From the cell containing the given text, extract its center point as [X, Y] coordinate. 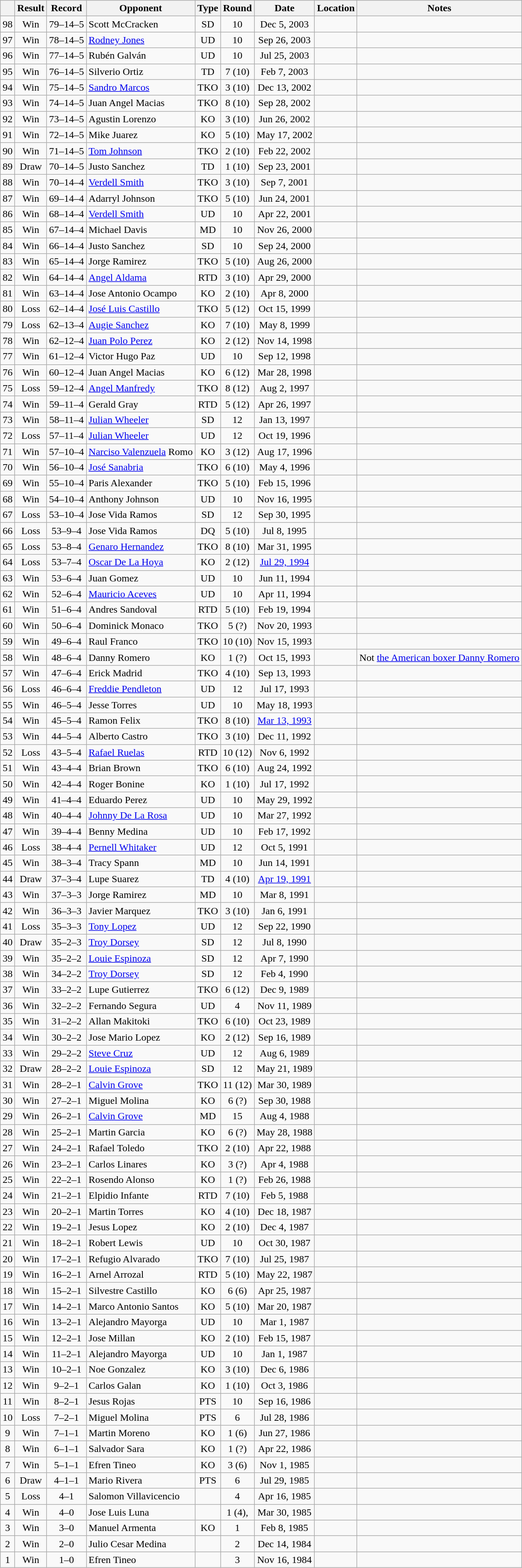
Mar 30, 1989 [285, 1085]
Agustin Lorenzo [141, 119]
96 [7, 56]
Location [336, 8]
6–1–1 [67, 1449]
76–14–5 [67, 72]
20 [7, 1259]
79–14–5 [67, 24]
Apr 22, 1988 [285, 1148]
72 [7, 435]
Jan 13, 1997 [285, 420]
66 [7, 531]
42 [7, 910]
50 [7, 784]
Mar 20, 1987 [285, 1306]
Oct 5, 1991 [285, 847]
Rosendo Alonso [141, 1180]
Jun 27, 1986 [285, 1433]
May 8, 1999 [285, 325]
Jul 29, 1994 [285, 562]
Pernell Whitaker [141, 847]
Lupe Suarez [141, 879]
Feb 15, 1996 [285, 483]
Apr 22, 1986 [285, 1449]
63 [7, 578]
37–3–3 [67, 895]
May 22, 1987 [285, 1275]
9–2–1 [67, 1385]
64–14–4 [67, 277]
33–2–2 [67, 990]
Dec 5, 2003 [285, 24]
4–1–1 [67, 1481]
63–14–4 [67, 293]
Date [285, 8]
Eduardo Perez [141, 800]
Jan 6, 1991 [285, 910]
Freddie Pendleton [141, 689]
47 [7, 831]
59–11–4 [67, 404]
73 [7, 420]
53–6–4 [67, 578]
May 18, 1993 [285, 705]
11–2–1 [67, 1354]
64 [7, 562]
20–2–1 [67, 1212]
55–10–4 [67, 483]
44–5–4 [67, 737]
57–11–4 [67, 435]
Sep 22, 1990 [285, 926]
94 [7, 87]
67–14–4 [67, 230]
Salomon Villavicencio [141, 1496]
13–2–1 [67, 1322]
May 28, 1988 [285, 1132]
Jul 17, 1992 [285, 784]
61–12–4 [67, 356]
Tracy Spann [141, 863]
Jose Luis Luna [141, 1512]
45–5–4 [67, 721]
62–14–4 [67, 309]
23 [7, 1212]
1–0 [67, 1560]
Raul Franco [141, 641]
34–2–2 [67, 974]
Nov 14, 1998 [285, 341]
62 [7, 594]
Steve Cruz [141, 1053]
May 29, 1992 [285, 800]
31–2–2 [67, 1021]
Oct 15, 1999 [285, 309]
Jul 25, 1987 [285, 1259]
18 [7, 1291]
75–14–5 [67, 87]
Danny Romero [141, 657]
53–7–4 [67, 562]
Sep 26, 2003 [285, 40]
82 [7, 277]
Martin Moreno [141, 1433]
50–6–4 [67, 626]
Oscar De La Hoya [141, 562]
67 [7, 515]
Michael Davis [141, 230]
Sep 16, 1989 [285, 1037]
21–2–1 [67, 1195]
Apr 16, 1985 [285, 1496]
24–2–1 [67, 1148]
Nov 16, 1984 [285, 1560]
36 [7, 1006]
73–14–5 [67, 119]
Brian Brown [141, 768]
22 [7, 1227]
Mar 13, 1993 [285, 721]
46 [7, 847]
Mar 8, 1991 [285, 895]
51–6–4 [67, 610]
Result [31, 8]
40–4–4 [67, 816]
Adarryl Johnson [141, 198]
71–14–5 [67, 151]
13 [7, 1370]
Angel Aldama [141, 277]
5 (?) [237, 626]
May 17, 2002 [285, 135]
54–10–4 [67, 499]
Apr 22, 2001 [285, 214]
Carlos Galan [141, 1385]
55 [7, 705]
Lupe Gutierrez [141, 990]
Opponent [141, 8]
42–4–4 [67, 784]
Jun 24, 2001 [285, 198]
Dominick Monaco [141, 626]
28 [7, 1132]
48 [7, 816]
May 21, 1989 [285, 1069]
Nov 6, 1992 [285, 752]
29–2–2 [67, 1053]
Sep 30, 1988 [285, 1101]
10–2–1 [67, 1370]
Rafael Ruelas [141, 752]
16–2–1 [67, 1275]
11 [7, 1401]
Feb 15, 1987 [285, 1338]
Aug 24, 1992 [285, 768]
Sep 30, 1995 [285, 515]
Mario Rivera [141, 1481]
Apr 19, 1991 [285, 879]
40 [7, 942]
Andres Sandoval [141, 610]
12–2–1 [67, 1338]
59 [7, 641]
32 [7, 1069]
Fernando Segura [141, 1006]
Marco Antonio Santos [141, 1306]
52–6–4 [67, 594]
71 [7, 451]
Jesus Lopez [141, 1227]
Mauricio Aceves [141, 594]
53–10–4 [67, 515]
1 (6) [237, 1433]
43–5–4 [67, 752]
Mar 27, 1992 [285, 816]
Oct 15, 1993 [285, 657]
José Sanabria [141, 467]
33 [7, 1053]
18–2–1 [67, 1243]
90 [7, 151]
Feb 8, 1985 [285, 1528]
77–14–5 [67, 56]
61 [7, 610]
Tom Johnson [141, 151]
45 [7, 863]
Apr 4, 1988 [285, 1164]
56–10–4 [67, 467]
68–14–4 [67, 214]
Dec 13, 2002 [285, 87]
78 [7, 341]
39 [7, 958]
Mar 30, 1985 [285, 1512]
Dec 4, 1987 [285, 1227]
Nov 1, 1985 [285, 1464]
76 [7, 372]
Tony Lopez [141, 926]
74–14–5 [67, 103]
95 [7, 72]
Aug 17, 1996 [285, 451]
Jun 14, 1991 [285, 863]
Oct 30, 1987 [285, 1243]
Alberto Castro [141, 737]
Oct 19, 1996 [285, 435]
Aug 2, 1997 [285, 388]
17 [7, 1306]
Sep 28, 2002 [285, 103]
Paris Alexander [141, 483]
16 [7, 1322]
Notes [440, 8]
Jose Millan [141, 1338]
Dec 11, 1992 [285, 737]
57 [7, 673]
3 (6) [237, 1464]
86 [7, 214]
14–2–1 [67, 1306]
88 [7, 182]
83 [7, 262]
Rafael Toledo [141, 1148]
14 [7, 1354]
Arnel Arrozal [141, 1275]
Jul 28, 1986 [285, 1417]
Juan Polo Perez [141, 341]
3 (?) [237, 1164]
Sep 12, 1998 [285, 356]
Aug 6, 1989 [285, 1053]
Johnny De La Rosa [141, 816]
Jul 17, 1993 [285, 689]
Jul 8, 1995 [285, 531]
36–3–3 [67, 910]
3–0 [67, 1528]
Feb 5, 1988 [285, 1195]
Manuel Armenta [141, 1528]
26 [7, 1164]
23–2–1 [67, 1164]
43 [7, 895]
70 [7, 467]
27 [7, 1148]
70–14–5 [67, 166]
69 [7, 483]
Apr 29, 2000 [285, 277]
Carlos Linares [141, 1164]
Dec 18, 1987 [285, 1212]
Salvador Sara [141, 1449]
Apr 25, 1987 [285, 1291]
Apr 7, 1990 [285, 958]
Not the American boxer Danny Romero [440, 657]
1 (4), [237, 1512]
Benny Medina [141, 831]
52 [7, 752]
28–2–1 [67, 1085]
Record [67, 8]
92 [7, 119]
9 [7, 1433]
May 4, 1996 [285, 467]
Allan Makitoki [141, 1021]
35–2–3 [67, 942]
Sep 24, 2000 [285, 246]
48–6–4 [67, 657]
8 [7, 1449]
Feb 19, 1994 [285, 610]
77 [7, 356]
7–1–1 [67, 1433]
Elpidio Infante [141, 1195]
Mike Juarez [141, 135]
Erick Madrid [141, 673]
Narciso Valenzuela Romo [141, 451]
Juan Gomez [141, 578]
80 [7, 309]
Anthony Johnson [141, 499]
56 [7, 689]
Silvestre Castillo [141, 1291]
46–6–4 [67, 689]
53 [7, 737]
Jun 11, 1994 [285, 578]
74 [7, 404]
34 [7, 1037]
Scott McCracken [141, 24]
Dec 14, 1984 [285, 1544]
Mar 28, 1998 [285, 372]
35–3–3 [67, 926]
Julio Cesar Medina [141, 1544]
Silverio Ortiz [141, 72]
Augie Sanchez [141, 325]
José Luis Castillo [141, 309]
93 [7, 103]
53–9–4 [67, 531]
7–2–1 [67, 1417]
41 [7, 926]
62–12–4 [67, 341]
44 [7, 879]
Dec 9, 1989 [285, 990]
22–2–1 [67, 1180]
32–2–2 [67, 1006]
Rubén Galván [141, 56]
Genaro Hernandez [141, 547]
Martin Torres [141, 1212]
65–14–4 [67, 262]
47–6–4 [67, 673]
Sep 23, 2001 [285, 166]
Roger Bonine [141, 784]
8–2–1 [67, 1401]
Jan 1, 1987 [285, 1354]
Dec 6, 1986 [285, 1370]
26–2–1 [67, 1116]
60 [7, 626]
Sep 7, 2001 [285, 182]
37 [7, 990]
37–3–4 [67, 879]
49 [7, 800]
62–13–4 [67, 325]
49–6–4 [67, 641]
Aug 4, 1988 [285, 1116]
89 [7, 166]
38–3–4 [67, 863]
19–2–1 [67, 1227]
30–2–2 [67, 1037]
Type [208, 8]
5 [7, 1496]
Nov 26, 2000 [285, 230]
4–1 [67, 1496]
8 (12) [237, 388]
Aug 26, 2000 [285, 262]
Nov 15, 1993 [285, 641]
11 (12) [237, 1085]
Sandro Marcos [141, 87]
70–14–4 [67, 182]
79 [7, 325]
Feb 7, 2003 [285, 72]
Feb 4, 1990 [285, 974]
Feb 22, 2002 [285, 151]
46–5–4 [67, 705]
75 [7, 388]
Mar 31, 1995 [285, 547]
3 (12) [237, 451]
15–2–1 [67, 1291]
30 [7, 1101]
27–2–1 [67, 1101]
59–12–4 [67, 388]
Jul 8, 1990 [285, 942]
Ramon Felix [141, 721]
68 [7, 499]
6 (6) [237, 1291]
35–2–2 [67, 958]
Robert Lewis [141, 1243]
Nov 11, 1989 [285, 1006]
Jul 25, 2003 [285, 56]
43–4–4 [67, 768]
Sep 16, 1986 [285, 1401]
5–1–1 [67, 1464]
66–14–4 [67, 246]
Jul 29, 1985 [285, 1481]
Rodney Jones [141, 40]
41–4–4 [67, 800]
Jose Antonio Ocampo [141, 293]
28–2–2 [67, 1069]
Noe Gonzalez [141, 1370]
4–0 [67, 1512]
85 [7, 230]
38–4–4 [67, 847]
21 [7, 1243]
38 [7, 974]
31 [7, 1085]
17–2–1 [67, 1259]
7 [7, 1464]
Jesse Torres [141, 705]
87 [7, 198]
Nov 16, 1995 [285, 499]
Martin Garcia [141, 1132]
53–8–4 [67, 547]
Jose Mario Lopez [141, 1037]
98 [7, 24]
54 [7, 721]
10 (12) [237, 752]
Nov 20, 1993 [285, 626]
25–2–1 [67, 1132]
57–10–4 [67, 451]
Angel Manfredy [141, 388]
Jesus Rojas [141, 1401]
19 [7, 1275]
69–14–4 [67, 198]
51 [7, 768]
91 [7, 135]
58–11–4 [67, 420]
Apr 8, 2000 [285, 293]
Round [237, 8]
97 [7, 40]
Gerald Gray [141, 404]
Refugio Alvarado [141, 1259]
Feb 26, 1988 [285, 1180]
65 [7, 547]
72–14–5 [67, 135]
39–4–4 [67, 831]
2–0 [67, 1544]
58 [7, 657]
29 [7, 1116]
24 [7, 1195]
35 [7, 1021]
25 [7, 1180]
81 [7, 293]
60–12–4 [67, 372]
Sep 13, 1993 [285, 673]
78–14–5 [67, 40]
Apr 26, 1997 [285, 404]
Feb 17, 1992 [285, 831]
Jun 26, 2002 [285, 119]
84 [7, 246]
Mar 1, 1987 [285, 1322]
DQ [208, 531]
Oct 23, 1989 [285, 1021]
Javier Marquez [141, 910]
Apr 11, 1994 [285, 594]
10 (10) [237, 641]
Victor Hugo Paz [141, 356]
Oct 3, 1986 [285, 1385]
